Search for the cell housing the specified text and yield its (X, Y) center coordinate. 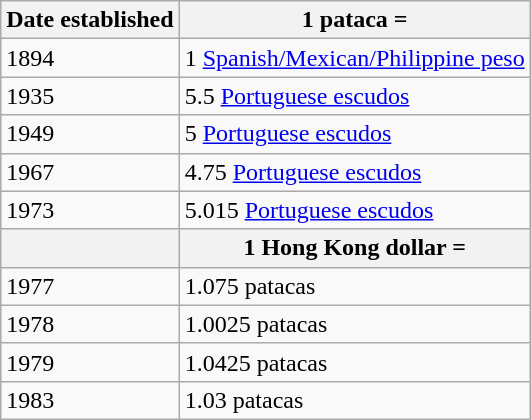
1.0425 patacas (354, 362)
1979 (90, 362)
1978 (90, 324)
1 pataca = (354, 20)
1.03 patacas (354, 400)
5 Portuguese escudos (354, 134)
1894 (90, 58)
1 Spanish/Mexican/Philippine peso (354, 58)
4.75 Portuguese escudos (354, 172)
1949 (90, 134)
1.0025 patacas (354, 324)
1973 (90, 210)
1 Hong Kong dollar = (354, 248)
5.015 Portuguese escudos (354, 210)
1935 (90, 96)
1967 (90, 172)
1.075 patacas (354, 286)
5.5 Portuguese escudos (354, 96)
Date established (90, 20)
1977 (90, 286)
1983 (90, 400)
